Pinpoint the cell where the given text exists, returning its [X, Y] midpoint coordinate. 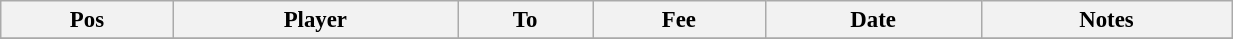
Date [873, 20]
Player [315, 20]
Fee [679, 20]
To [526, 20]
Pos [87, 20]
Notes [1106, 20]
